Capture the cell that displays the provided text and extract its [X, Y] central coordinate. 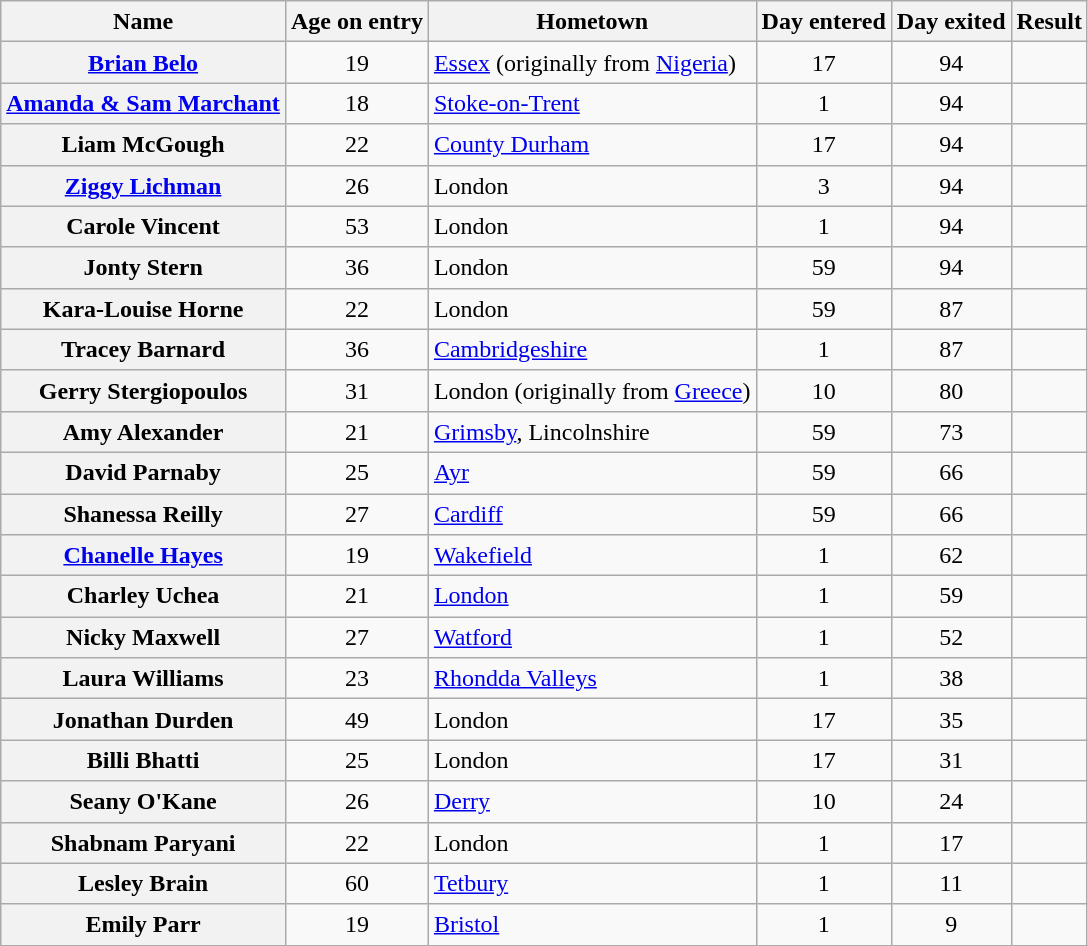
60 [356, 884]
18 [356, 104]
Brian Belo [144, 62]
Day exited [951, 22]
Wakefield [592, 556]
Jonathan Durden [144, 720]
49 [356, 720]
Bristol [592, 924]
Cambridgeshire [592, 350]
Charley Uchea [144, 596]
Hometown [592, 22]
Ayr [592, 472]
David Parnaby [144, 472]
Chanelle Hayes [144, 556]
38 [951, 678]
Ziggy Lichman [144, 186]
Amy Alexander [144, 432]
62 [951, 556]
Age on entry [356, 22]
Derry [592, 802]
Rhondda Valleys [592, 678]
Day entered [824, 22]
3 [824, 186]
Amanda & Sam Marchant [144, 104]
24 [951, 802]
Cardiff [592, 514]
Grimsby, Lincolnshire [592, 432]
Shanessa Reilly [144, 514]
County Durham [592, 144]
73 [951, 432]
Seany O'Kane [144, 802]
11 [951, 884]
9 [951, 924]
52 [951, 638]
Name [144, 22]
Gerry Stergiopoulos [144, 390]
Tetbury [592, 884]
Lesley Brain [144, 884]
Essex (originally from Nigeria) [592, 62]
Liam McGough [144, 144]
Billi Bhatti [144, 760]
Stoke-on-Trent [592, 104]
London (originally from Greece) [592, 390]
53 [356, 226]
Laura Williams [144, 678]
Kara-Louise Horne [144, 308]
Nicky Maxwell [144, 638]
Emily Parr [144, 924]
Shabnam Paryani [144, 842]
35 [951, 720]
Carole Vincent [144, 226]
Watford [592, 638]
Jonty Stern [144, 268]
Tracey Barnard [144, 350]
23 [356, 678]
Result [1049, 22]
80 [951, 390]
